Determine the [X, Y] coordinate at the center of the cell enclosing the given text.  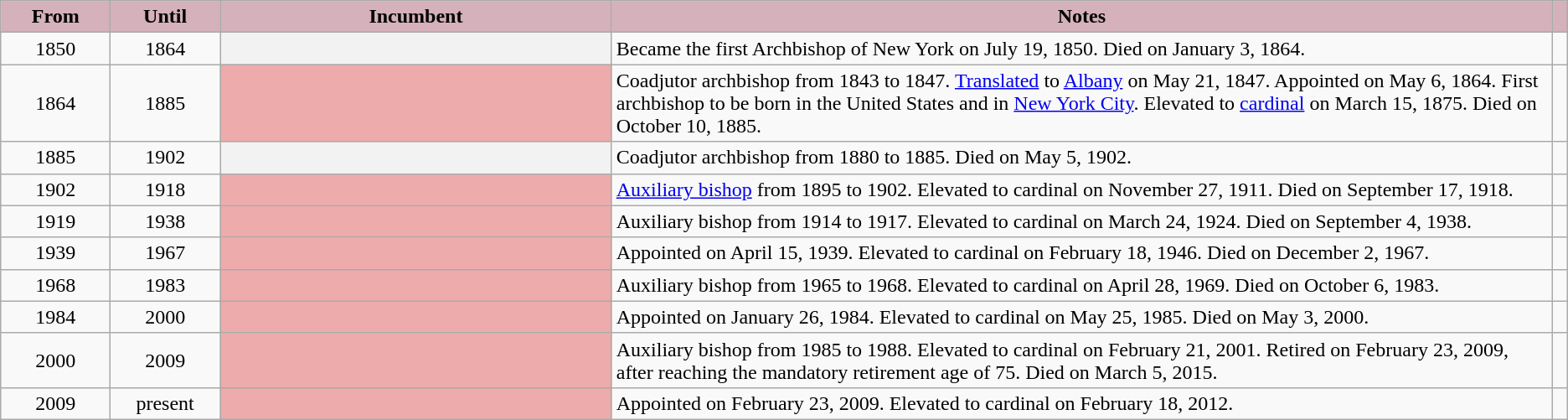
Notes [1081, 17]
1984 [55, 317]
1967 [166, 253]
1919 [55, 221]
1968 [55, 285]
Auxiliary bishop from 1895 to 1902. Elevated to cardinal on November 27, 1911. Died on September 17, 1918. [1081, 189]
Coadjutor archbishop from 1880 to 1885. Died on May 5, 1902. [1081, 158]
Until [166, 17]
1983 [166, 285]
1850 [55, 49]
Auxiliary bishop from 1965 to 1968. Elevated to cardinal on April 28, 1969. Died on October 6, 1983. [1081, 285]
present [166, 403]
Became the first Archbishop of New York on July 19, 1850. Died on January 3, 1864. [1081, 49]
Appointed on February 23, 2009. Elevated to cardinal on February 18, 2012. [1081, 403]
Auxiliary bishop from 1914 to 1917. Elevated to cardinal on March 24, 1924. Died on September 4, 1938. [1081, 221]
1918 [166, 189]
Incumbent [416, 17]
1939 [55, 253]
Appointed on April 15, 1939. Elevated to cardinal on February 18, 1946. Died on December 2, 1967. [1081, 253]
Appointed on January 26, 1984. Elevated to cardinal on May 25, 1985. Died on May 3, 2000. [1081, 317]
1938 [166, 221]
From [55, 17]
